Extract the (X, Y) coordinate from the center of the cell holding the provided text.  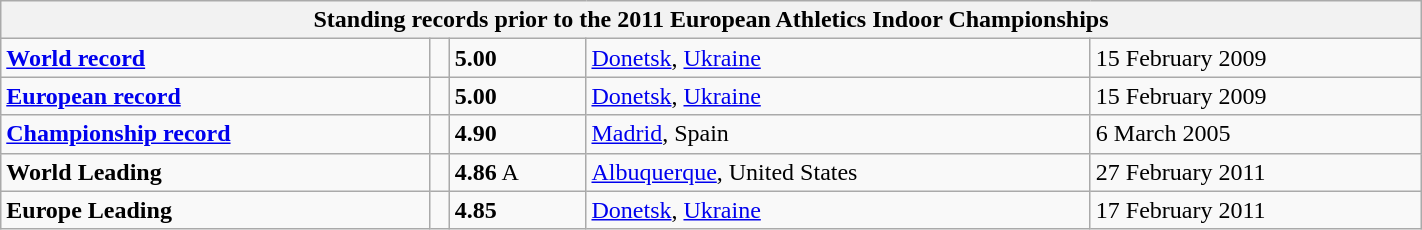
27 February 2011 (1256, 172)
4.85 (518, 210)
17 February 2011 (1256, 210)
Madrid, Spain (838, 134)
Championship record (215, 134)
Europe Leading (215, 210)
4.90 (518, 134)
European record (215, 96)
World record (215, 58)
6 March 2005 (1256, 134)
Albuquerque, United States (838, 172)
Standing records prior to the 2011 European Athletics Indoor Championships (711, 20)
4.86 A (518, 172)
World Leading (215, 172)
